Return the (X, Y) coordinate for the center point of the cell that contains the specified text.  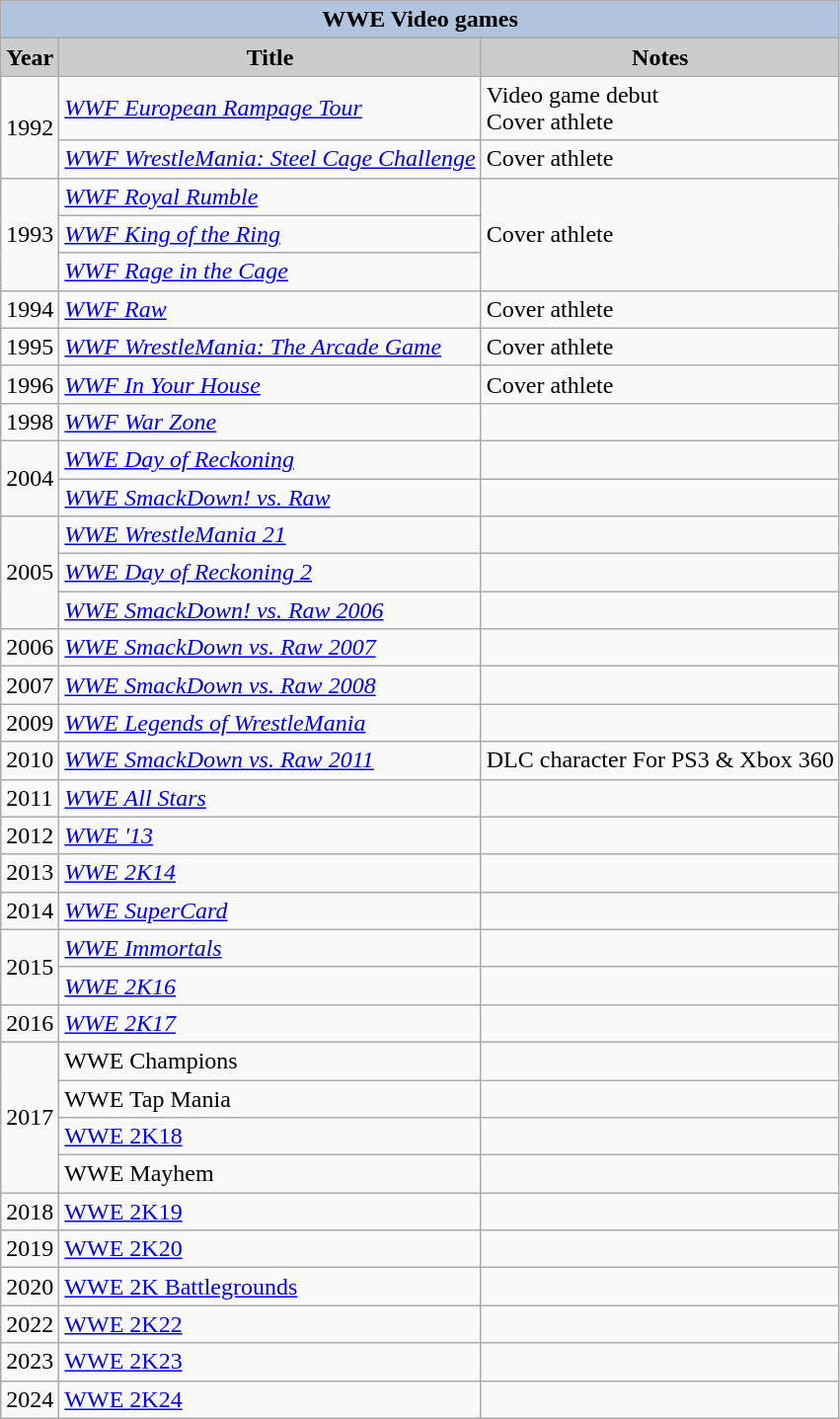
WWE Day of Reckoning 2 (270, 573)
2007 (30, 685)
WWE 2K16 (270, 985)
WWE SmackDown! vs. Raw 2006 (270, 610)
2010 (30, 760)
WWE SuperCard (270, 910)
2020 (30, 1287)
WWE '13 (270, 835)
2023 (30, 1362)
WWE Champions (270, 1061)
WWE 2K18 (270, 1137)
Title (270, 57)
WWF In Your House (270, 384)
WWE 2K24 (270, 1399)
DLC character For PS3 & Xbox 360 (659, 760)
WWE 2K23 (270, 1362)
2017 (30, 1117)
WWF Rage in the Cage (270, 272)
WWE 2K19 (270, 1212)
WWE Immortals (270, 948)
2013 (30, 873)
2009 (30, 723)
2022 (30, 1324)
WWF WrestleMania: Steel Cage Challenge (270, 159)
2016 (30, 1023)
WWE Mayhem (270, 1174)
WWF King of the Ring (270, 234)
WWF Royal Rumble (270, 197)
WWE Legends of WrestleMania (270, 723)
2005 (30, 573)
1992 (30, 126)
WWE SmackDown vs. Raw 2007 (270, 648)
WWE WrestleMania 21 (270, 535)
WWE SmackDown! vs. Raw (270, 497)
1993 (30, 234)
WWE 2K20 (270, 1249)
1995 (30, 347)
1998 (30, 422)
2011 (30, 798)
WWE SmackDown vs. Raw 2008 (270, 685)
2004 (30, 478)
WWF War Zone (270, 422)
WWE Video games (420, 20)
1996 (30, 384)
WWE 2K17 (270, 1023)
2015 (30, 967)
WWE 2K22 (270, 1324)
WWE Tap Mania (270, 1099)
WWF Raw (270, 309)
2024 (30, 1399)
2014 (30, 910)
2019 (30, 1249)
Notes (659, 57)
2006 (30, 648)
2012 (30, 835)
WWE Day of Reckoning (270, 459)
2018 (30, 1212)
WWF WrestleMania: The Arcade Game (270, 347)
WWE SmackDown vs. Raw 2011 (270, 760)
WWF European Rampage Tour (270, 109)
WWE 2K14 (270, 873)
1994 (30, 309)
Year (30, 57)
Video game debut Cover athlete (659, 109)
WWE All Stars (270, 798)
WWE 2K Battlegrounds (270, 1287)
